Find where the given text appears and provide that cell's center as (X, Y) coordinate. 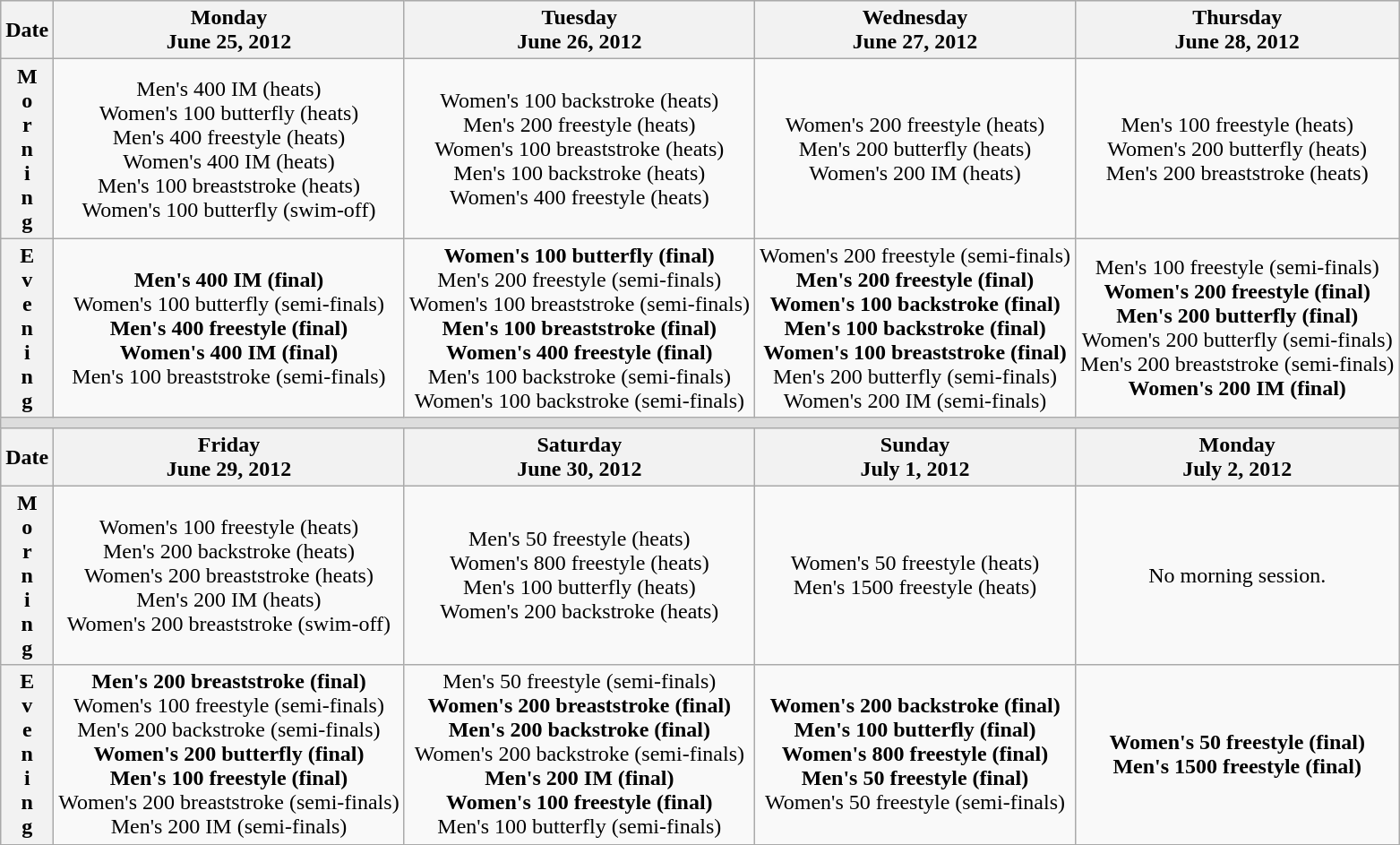
Monday June 25, 2012 (229, 30)
Tuesday June 26, 2012 (579, 30)
Saturday June 30, 2012 (579, 457)
Thursday June 28, 2012 (1238, 30)
Sunday July 1, 2012 (915, 457)
Women's 50 freestyle (final)Men's 1500 freestyle (final) (1238, 754)
Men's 100 freestyle (heats)Women's 200 butterfly (heats)Men's 200 breaststroke (heats) (1238, 149)
Men's 50 freestyle (heats)Women's 800 freestyle (heats)Men's 100 butterfly (heats)Women's 200 backstroke (heats) (579, 575)
Friday June 29, 2012 (229, 457)
Women's 100 freestyle (heats)Men's 200 backstroke (heats)Women's 200 breaststroke (heats)Men's 200 IM (heats)Women's 200 breaststroke (swim-off) (229, 575)
Women's 100 backstroke (heats)Men's 200 freestyle (heats)Women's 100 breaststroke (heats)Men's 100 backstroke (heats)Women's 400 freestyle (heats) (579, 149)
No morning session. (1238, 575)
Women's 200 backstroke (final)Men's 100 butterfly (final)Women's 800 freestyle (final)Men's 50 freestyle (final)Women's 50 freestyle (semi-finals) (915, 754)
Wednesday June 27, 2012 (915, 30)
Monday July 2, 2012 (1238, 457)
Women's 50 freestyle (heats)Men's 1500 freestyle (heats) (915, 575)
Men's 400 IM (final)Women's 100 butterfly (semi-finals)Men's 400 freestyle (final)Women's 400 IM (final)Men's 100 breaststroke (semi-finals) (229, 328)
Women's 200 freestyle (heats)Men's 200 butterfly (heats)Women's 200 IM (heats) (915, 149)
